Capture the cell that displays the provided text and extract its [x, y] central coordinate. 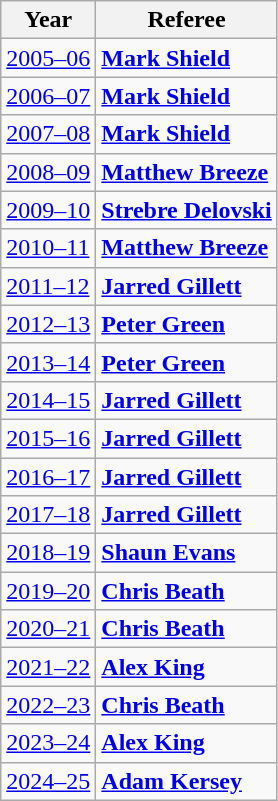
2018–19 [48, 553]
2017–18 [48, 515]
Adam Kersey [187, 781]
2009–10 [48, 210]
2007–08 [48, 134]
Shaun Evans [187, 553]
2006–07 [48, 96]
2015–16 [48, 438]
2014–15 [48, 400]
2021–22 [48, 667]
2010–11 [48, 248]
Referee [187, 20]
2023–24 [48, 743]
Year [48, 20]
2012–13 [48, 324]
2019–20 [48, 591]
2024–25 [48, 781]
2022–23 [48, 705]
2016–17 [48, 477]
2011–12 [48, 286]
2008–09 [48, 172]
2005–06 [48, 58]
Strebre Delovski [187, 210]
2020–21 [48, 629]
2013–14 [48, 362]
